For the text-containing cell, return its midpoint in (x, y) coordinate format. 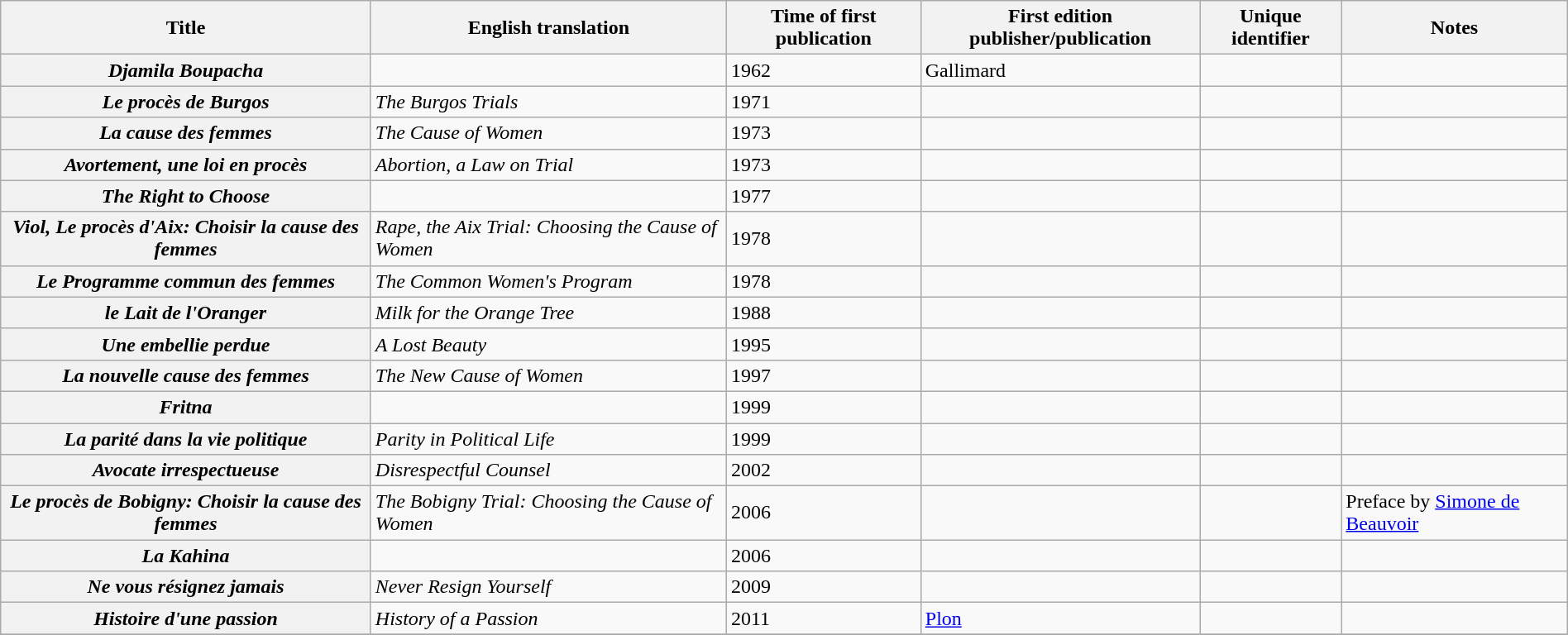
Time of first publication (824, 28)
The Bobigny Trial: Choosing the Cause of Women (548, 513)
1995 (824, 344)
La cause des femmes (186, 133)
The Cause of Women (548, 133)
The Common Women's Program (548, 281)
Gallimard (1060, 70)
2002 (824, 470)
1988 (824, 313)
The New Cause of Women (548, 375)
La Kahina (186, 556)
Le procès de Burgos (186, 102)
A Lost Beauty (548, 344)
La parité dans la vie politique (186, 439)
Disrespectful Counsel (548, 470)
Preface by Simone de Beauvoir (1454, 513)
2009 (824, 587)
2011 (824, 618)
The Right to Choose (186, 196)
Rape, the Aix Trial: Choosing the Cause of Women (548, 238)
Plon (1060, 618)
1977 (824, 196)
1962 (824, 70)
Parity in Political Life (548, 439)
Histoire d'une passion (186, 618)
Une embellie perdue (186, 344)
Djamila Boupacha (186, 70)
le Lait de l'Oranger (186, 313)
English translation (548, 28)
Avortement, une loi en procès (186, 165)
1971 (824, 102)
History of a Passion (548, 618)
Notes (1454, 28)
Never Resign Yourself (548, 587)
1997 (824, 375)
Ne vous résignez jamais (186, 587)
Milk for the Orange Tree (548, 313)
Abortion, a Law on Trial (548, 165)
Unique identifier (1270, 28)
Le Programme commun des femmes (186, 281)
Viol, Le procès d'Aix: Choisir la cause des femmes (186, 238)
Avocate irrespectueuse (186, 470)
Le procès de Bobigny: Choisir la cause des femmes (186, 513)
Title (186, 28)
First edition publisher/publication (1060, 28)
Fritna (186, 407)
The Burgos Trials (548, 102)
La nouvelle cause des femmes (186, 375)
